Determine the (x, y) coordinate at the center of the cell enclosing the given text.  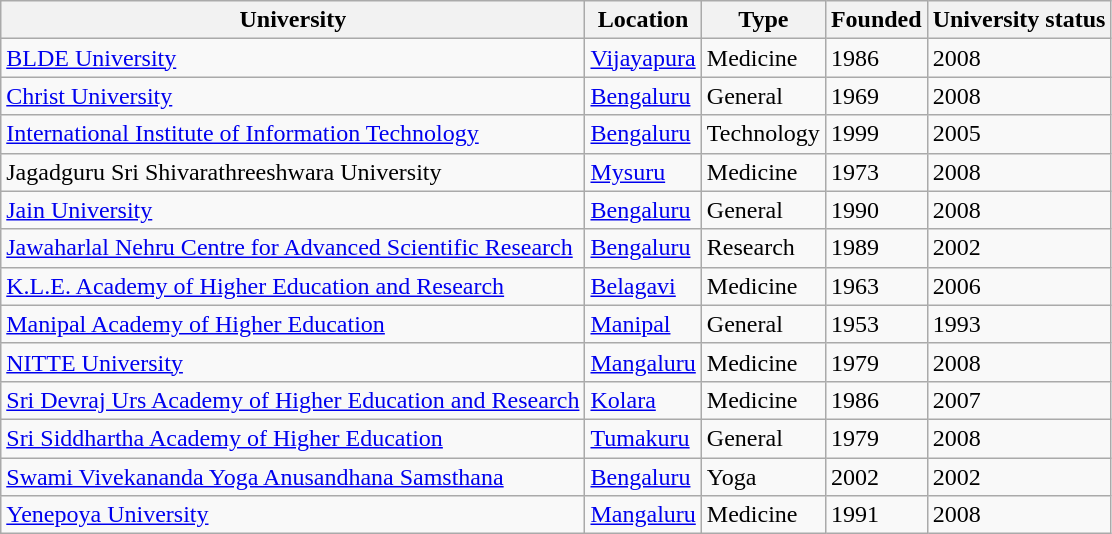
Yoga (763, 477)
1953 (876, 324)
2005 (1019, 134)
Jain University (293, 210)
Jagadguru Sri Shivarathreeshwara University (293, 172)
Manipal Academy of Higher Education (293, 324)
Technology (763, 134)
1969 (876, 96)
Yenepoya University (293, 515)
Type (763, 20)
Location (643, 20)
2006 (1019, 286)
International Institute of Information Technology (293, 134)
Sri Devraj Urs Academy of Higher Education and Research (293, 400)
Mysuru (643, 172)
Manipal (643, 324)
Founded (876, 20)
1990 (876, 210)
Christ University (293, 96)
Vijayapura (643, 58)
University (293, 20)
Jawaharlal Nehru Centre for Advanced Scientific Research (293, 248)
1973 (876, 172)
Swami Vivekananda Yoga Anusandhana Samsthana (293, 477)
1989 (876, 248)
1999 (876, 134)
NITTE University (293, 362)
1993 (1019, 324)
Tumakuru (643, 438)
BLDE University (293, 58)
Sri Siddhartha Academy of Higher Education (293, 438)
Research (763, 248)
1963 (876, 286)
1991 (876, 515)
2007 (1019, 400)
K.L.E. Academy of Higher Education and Research (293, 286)
Kolara (643, 400)
University status (1019, 20)
Belagavi (643, 286)
